Search for the cell housing the specified text and yield its [X, Y] center coordinate. 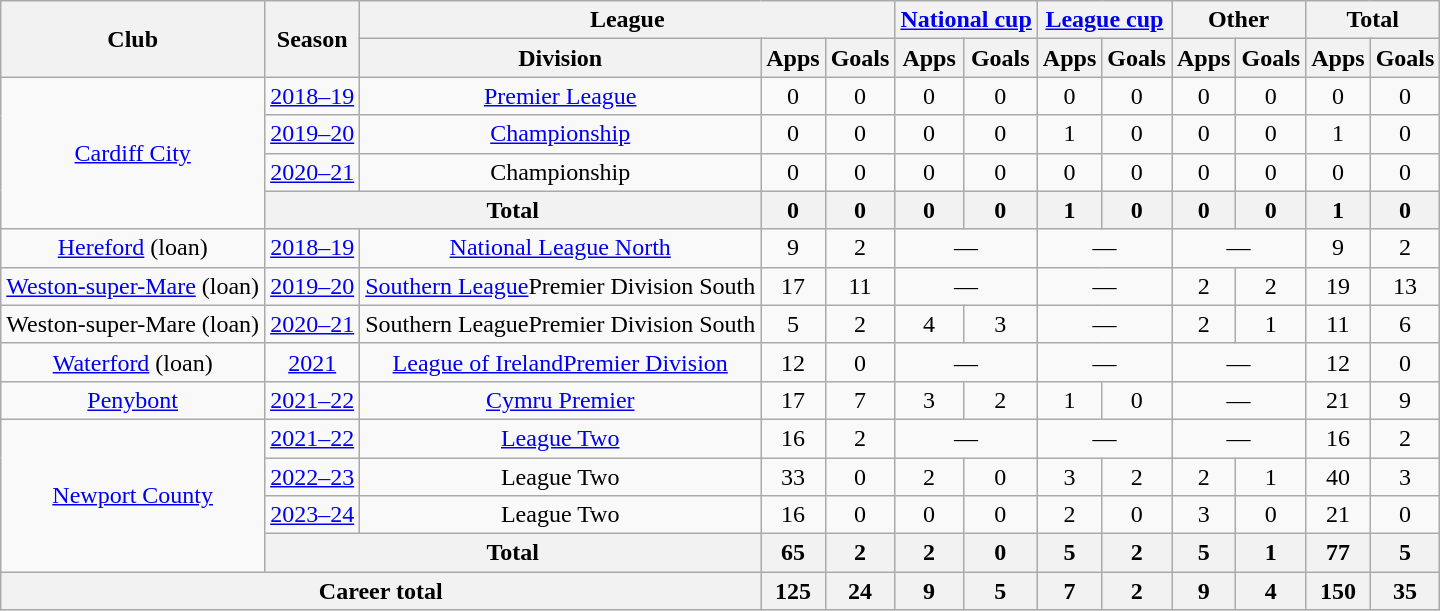
65 [793, 553]
National cup [966, 20]
League [628, 20]
125 [793, 591]
6 [1405, 324]
2022–23 [312, 477]
Hereford (loan) [133, 248]
League of IrelandPremier Division [560, 362]
13 [1405, 286]
National League North [560, 248]
Season [312, 39]
Division [560, 58]
Career total [381, 591]
77 [1338, 553]
Other [1239, 20]
Newport County [133, 495]
Waterford (loan) [133, 362]
2021 [312, 362]
2023–24 [312, 515]
35 [1405, 591]
24 [860, 591]
Penybont [133, 400]
Premier League [560, 96]
League cup [1104, 20]
150 [1338, 591]
33 [793, 477]
40 [1338, 477]
19 [1338, 286]
Cardiff City [133, 153]
Cymru Premier [560, 400]
Club [133, 39]
